For the text-containing cell, return its midpoint in (X, Y) coordinate format. 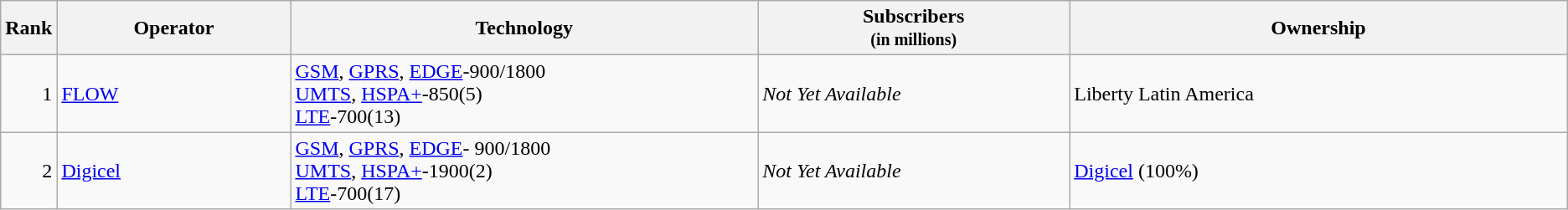
GSM, GPRS, EDGE- 900/1800 UMTS, HSPA+-1900(2) LTE-700(17) (524, 171)
Liberty Latin America (1318, 94)
Rank (28, 28)
FLOW (174, 94)
1 (28, 94)
Subscribers(in millions) (914, 28)
Operator (174, 28)
Digicel (100%) (1318, 171)
2 (28, 171)
Ownership (1318, 28)
GSM, GPRS, EDGE-900/1800 UMTS, HSPA+-850(5) LTE-700(13) (524, 94)
Digicel (174, 171)
Technology (524, 28)
